Output the (x, y) coordinate of the center of the cell containing the given text.  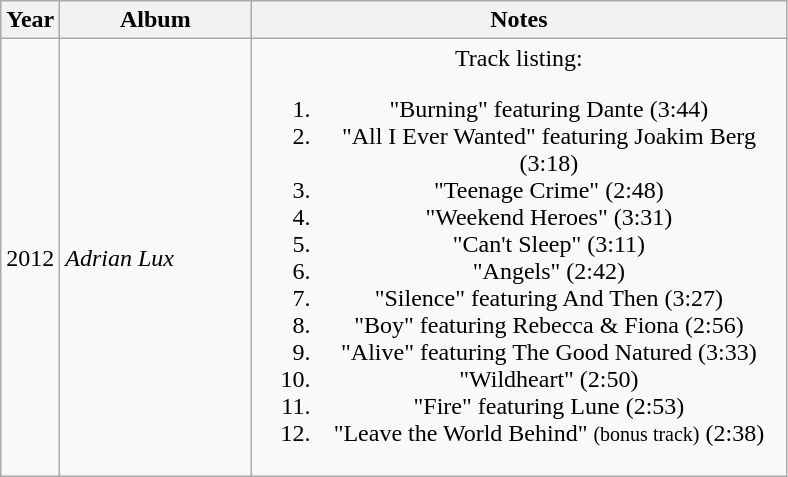
2012 (30, 258)
Adrian Lux (156, 258)
Year (30, 20)
Notes (519, 20)
Album (156, 20)
